Provide the [X, Y] coordinate of the cell's center where the given text is located.  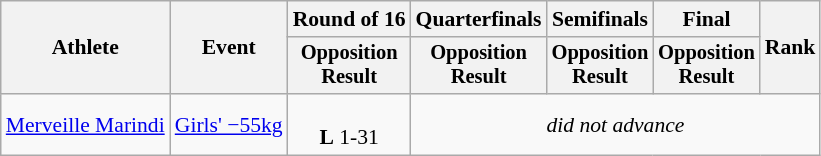
Final [706, 19]
Girls' −55kg [229, 124]
L 1-31 [350, 124]
Quarterfinals [479, 19]
did not advance [616, 124]
Rank [790, 48]
Event [229, 48]
Round of 16 [350, 19]
Semifinals [600, 19]
Merveille Marindi [86, 124]
Athlete [86, 48]
